Identify which cell holds the provided text, then report its [x, y] central coordinate. 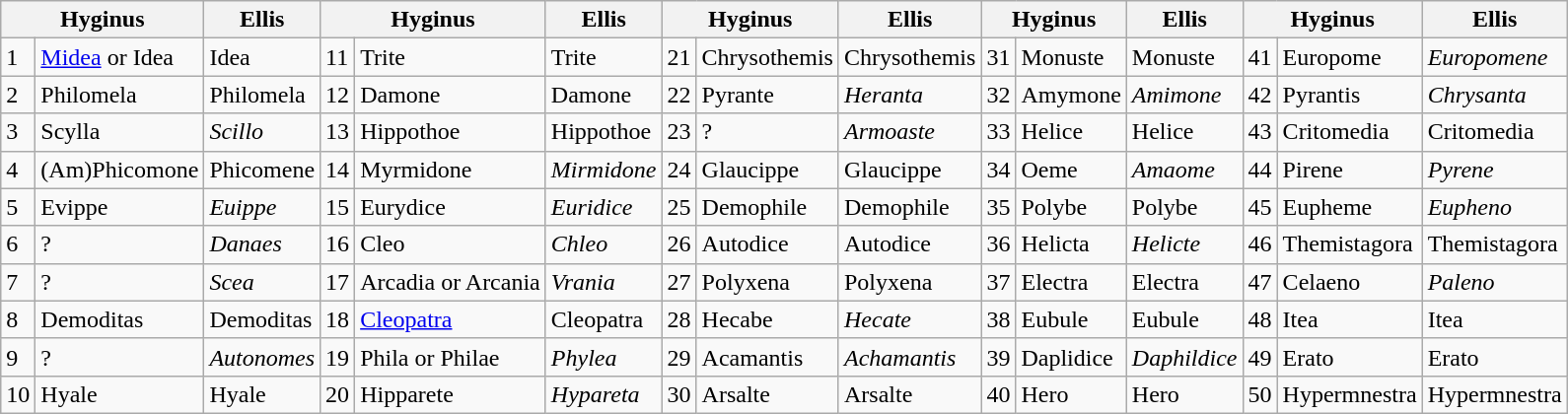
Euridice [604, 207]
23 [678, 132]
4 [18, 170]
34 [998, 170]
27 [678, 282]
Helicta [1071, 244]
Eurydice [451, 207]
49 [1260, 357]
39 [998, 357]
38 [998, 319]
Daplidice [1071, 357]
12 [337, 95]
Hecate [909, 319]
Paleno [1495, 282]
25 [678, 207]
44 [1260, 170]
Midea or Idea [120, 57]
Scillo [262, 132]
Pyrante [767, 95]
7 [18, 282]
Danaes [262, 244]
Heranta [909, 95]
47 [1260, 282]
Hipparete [451, 394]
36 [998, 244]
26 [678, 244]
43 [1260, 132]
Pirene [1349, 170]
33 [998, 132]
18 [337, 319]
32 [998, 95]
(Am)Phicomone [120, 170]
10 [18, 394]
22 [678, 95]
15 [337, 207]
5 [18, 207]
Europome [1349, 57]
28 [678, 319]
8 [18, 319]
Helicte [1184, 244]
46 [1260, 244]
Hecabe [767, 319]
35 [998, 207]
Cleo [451, 244]
Pyrene [1495, 170]
Amymone [1071, 95]
Eupheme [1349, 207]
40 [998, 394]
42 [1260, 95]
20 [337, 394]
21 [678, 57]
50 [1260, 394]
Armoaste [909, 132]
14 [337, 170]
3 [18, 132]
1 [18, 57]
Daphildice [1184, 357]
Scea [262, 282]
Chrysanta [1495, 95]
Phila or Philae [451, 357]
6 [18, 244]
Acamantis [767, 357]
Arcadia or Arcania [451, 282]
Achamantis [909, 357]
13 [337, 132]
Mirmidone [604, 170]
Chleo [604, 244]
Phicomene [262, 170]
Evippe [120, 207]
Oeme [1071, 170]
48 [1260, 319]
Idea [262, 57]
Europomene [1495, 57]
Euippe [262, 207]
24 [678, 170]
Autonomes [262, 357]
Amimone [1184, 95]
9 [18, 357]
Myrmidone [451, 170]
19 [337, 357]
11 [337, 57]
Amaome [1184, 170]
29 [678, 357]
Phylea [604, 357]
17 [337, 282]
45 [1260, 207]
31 [998, 57]
Pyrantis [1349, 95]
16 [337, 244]
41 [1260, 57]
Eupheno [1495, 207]
Celaeno [1349, 282]
37 [998, 282]
30 [678, 394]
Scylla [120, 132]
2 [18, 95]
Vrania [604, 282]
Hypareta [604, 394]
